Pinpoint the cell where the given text exists, returning its (X, Y) midpoint coordinate. 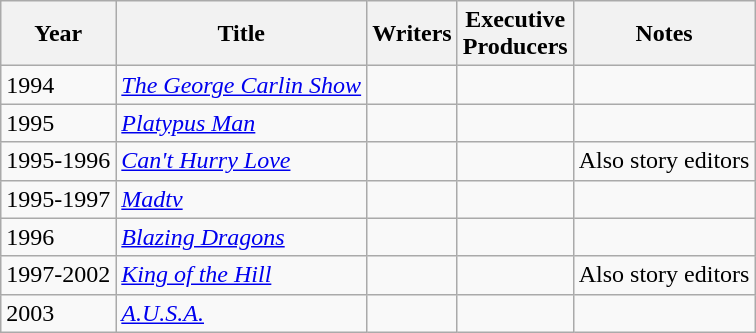
1995-1997 (58, 199)
Notes (664, 34)
Madtv (242, 199)
Writers (412, 34)
Year (58, 34)
2003 (58, 313)
Title (242, 34)
ExecutiveProducers (515, 34)
1996 (58, 237)
The George Carlin Show (242, 85)
1995-1996 (58, 161)
King of the Hill (242, 275)
A.U.S.A. (242, 313)
1994 (58, 85)
1997-2002 (58, 275)
Blazing Dragons (242, 237)
Can't Hurry Love (242, 161)
1995 (58, 123)
Platypus Man (242, 123)
